Pinpoint the cell where the given text exists, returning its (x, y) midpoint coordinate. 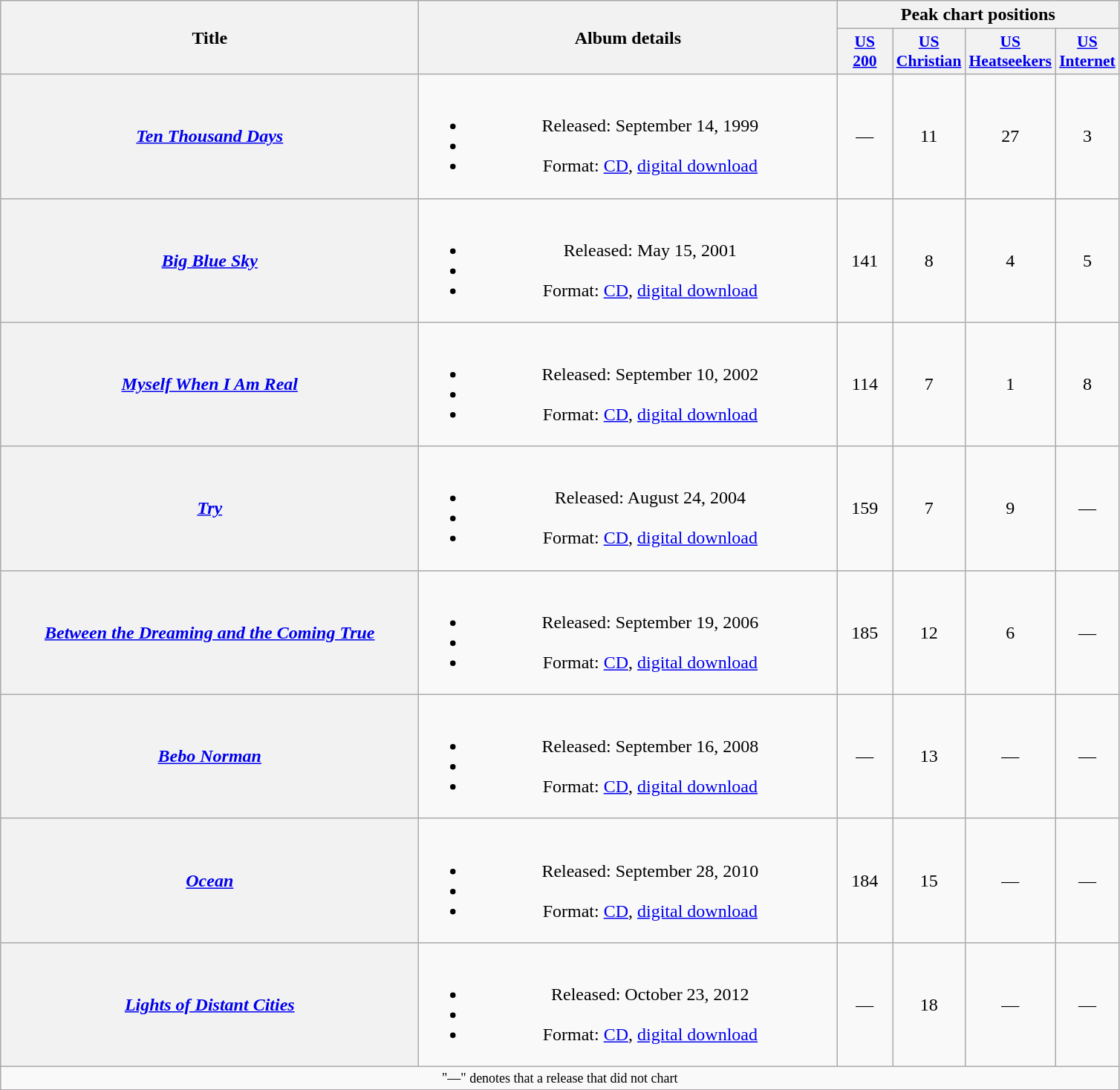
141 (865, 260)
Big Blue Sky (209, 260)
Released: September 19, 2006Format: CD, digital download (628, 633)
Title (209, 37)
US200 (865, 52)
Lights of Distant Cities (209, 1004)
4 (1010, 260)
185 (865, 633)
184 (865, 881)
Myself When I Am Real (209, 385)
"—" denotes that a release that did not chart (560, 1078)
Bebo Norman (209, 756)
159 (865, 508)
13 (929, 756)
Between the Dreaming and the Coming True (209, 633)
15 (929, 881)
Peak chart positions (978, 15)
Released: August 24, 2004Format: CD, digital download (628, 508)
Ocean (209, 881)
Released: September 10, 2002Format: CD, digital download (628, 385)
USChristian (929, 52)
5 (1087, 260)
6 (1010, 633)
USHeatseekers (1010, 52)
9 (1010, 508)
11 (929, 137)
Released: September 16, 2008Format: CD, digital download (628, 756)
Album details (628, 37)
Ten Thousand Days (209, 137)
114 (865, 385)
27 (1010, 137)
Try (209, 508)
Released: May 15, 2001Format: CD, digital download (628, 260)
3 (1087, 137)
Released: September 28, 2010Format: CD, digital download (628, 881)
18 (929, 1004)
Released: October 23, 2012Format: CD, digital download (628, 1004)
USInternet (1087, 52)
12 (929, 633)
1 (1010, 385)
Released: September 14, 1999Format: CD, digital download (628, 137)
